Search for the cell housing the specified text and yield its (X, Y) center coordinate. 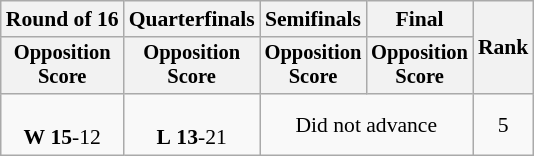
5 (504, 124)
Round of 16 (62, 19)
Quarterfinals (192, 19)
L 13-21 (192, 124)
Rank (504, 48)
Final (420, 19)
Semifinals (314, 19)
Did not advance (366, 124)
W 15-12 (62, 124)
